Return the (x, y) coordinate for the center point of the cell that contains the specified text.  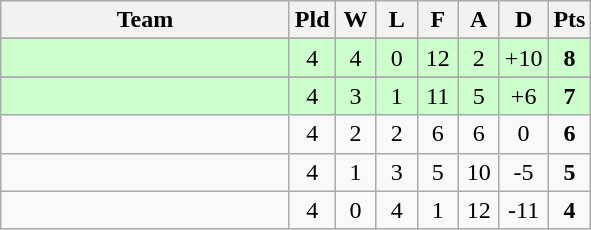
+6 (524, 96)
+10 (524, 58)
L (396, 20)
D (524, 20)
F (438, 20)
10 (478, 172)
A (478, 20)
Pts (570, 20)
11 (438, 96)
W (356, 20)
-5 (524, 172)
-11 (524, 210)
Pld (312, 20)
Team (146, 20)
7 (570, 96)
8 (570, 58)
